Provide the [x, y] coordinate of the cell's center where the given text is located.  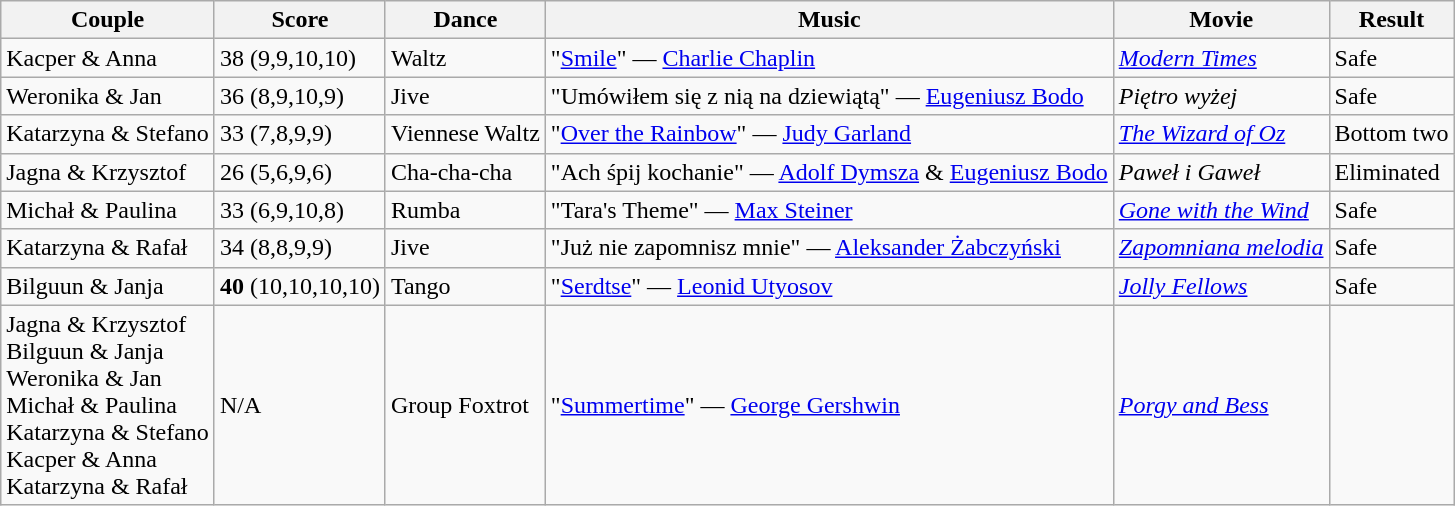
Movie [1221, 20]
Piętro wyżej [1221, 96]
Couple [108, 20]
Waltz [465, 58]
Dance [465, 20]
33 (7,8,9,9) [300, 134]
Music [829, 20]
"Już nie zapomnisz mnie" — Aleksander Żabczyński [829, 248]
Jolly Fellows [1221, 286]
N/A [300, 405]
"Tara's Theme" — Max Steiner [829, 210]
Bottom two [1392, 134]
"Umówiłem się z nią na dziewiątą" — Eugeniusz Bodo [829, 96]
Porgy and Bess [1221, 405]
36 (8,9,10,9) [300, 96]
Jagna & Krzysztof [108, 172]
Eliminated [1392, 172]
Viennese Waltz [465, 134]
Group Foxtrot [465, 405]
Result [1392, 20]
Cha-cha-cha [465, 172]
Bilguun & Janja [108, 286]
Paweł i Gaweł [1221, 172]
Kacper & Anna [108, 58]
Modern Times [1221, 58]
38 (9,9,10,10) [300, 58]
Rumba [465, 210]
Weronika & Jan [108, 96]
Katarzyna & Rafał [108, 248]
Tango [465, 286]
Gone with the Wind [1221, 210]
34 (8,8,9,9) [300, 248]
Jagna & KrzysztofBilguun & JanjaWeronika & JanMichał & PaulinaKatarzyna & StefanoKacper & AnnaKatarzyna & Rafał [108, 405]
"Smile" — Charlie Chaplin [829, 58]
Katarzyna & Stefano [108, 134]
26 (5,6,9,6) [300, 172]
Zapomniana melodia [1221, 248]
33 (6,9,10,8) [300, 210]
"Over the Rainbow" — Judy Garland [829, 134]
Score [300, 20]
The Wizard of Oz [1221, 134]
40 (10,10,10,10) [300, 286]
"Summertime" — George Gershwin [829, 405]
"Ach śpij kochanie" — Adolf Dymsza & Eugeniusz Bodo [829, 172]
"Serdtse" — Leonid Utyosov [829, 286]
Michał & Paulina [108, 210]
